Pinpoint the cell where the given text exists, returning its [X, Y] midpoint coordinate. 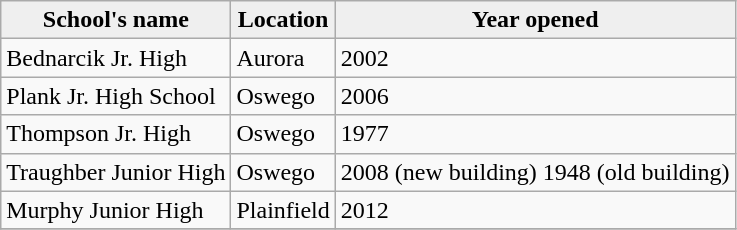
2002 [535, 58]
Bednarcik Jr. High [116, 58]
Plainfield [283, 210]
2008 (new building) 1948 (old building) [535, 172]
School's name [116, 20]
Murphy Junior High [116, 210]
1977 [535, 134]
Thompson Jr. High [116, 134]
2012 [535, 210]
Traughber Junior High [116, 172]
Location [283, 20]
2006 [535, 96]
Plank Jr. High School [116, 96]
Aurora [283, 58]
Year opened [535, 20]
